For the text-containing cell, return its midpoint in (X, Y) coordinate format. 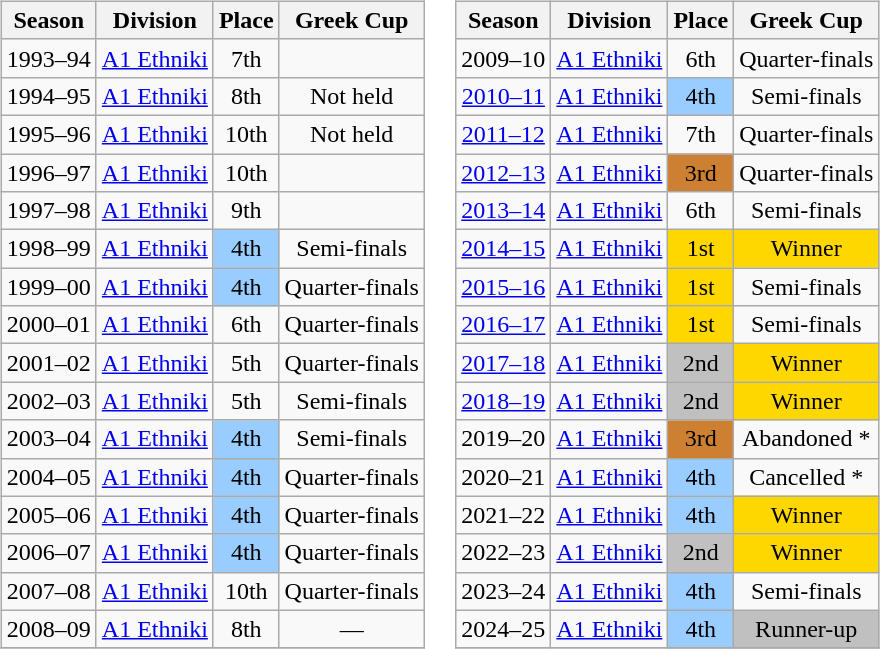
2007–08 (48, 591)
2011–12 (504, 134)
2022–23 (504, 553)
2001–02 (48, 363)
2000–01 (48, 325)
2010–11 (504, 96)
2013–14 (504, 211)
2020–21 (504, 477)
2004–05 (48, 477)
1994–95 (48, 96)
2002–03 (48, 401)
Abandoned * (806, 439)
1995–96 (48, 134)
2024–25 (504, 629)
2009–10 (504, 58)
1996–97 (48, 173)
1997–98 (48, 211)
2003–04 (48, 439)
9th (246, 211)
2012–13 (504, 173)
2018–19 (504, 401)
1993–94 (48, 58)
2017–18 (504, 363)
2016–17 (504, 325)
1999–00 (48, 287)
2006–07 (48, 553)
2019–20 (504, 439)
Cancelled * (806, 477)
Runner-up (806, 629)
2021–22 (504, 515)
1998–99 (48, 249)
2008–09 (48, 629)
2023–24 (504, 591)
2014–15 (504, 249)
— (352, 629)
2015–16 (504, 287)
2005–06 (48, 515)
